Detect which cell encompasses the target text, then output its (X, Y) center coordinate. 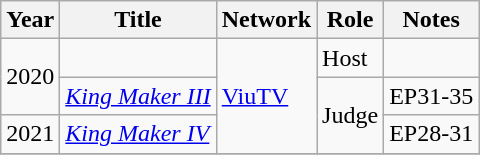
Title (138, 20)
EP28-31 (432, 134)
Host (350, 58)
ViuTV (266, 96)
2020 (30, 77)
King Maker III (138, 96)
King Maker IV (138, 134)
Role (350, 20)
2021 (30, 134)
Judge (350, 115)
Notes (432, 20)
Year (30, 20)
Network (266, 20)
EP31-35 (432, 96)
